Find where the given text appears and provide that cell's center as (X, Y) coordinate. 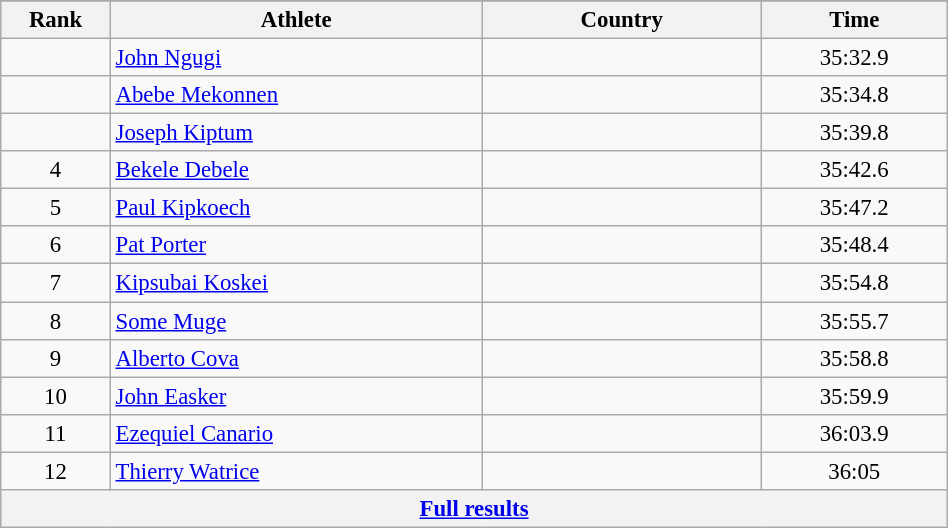
Kipsubai Koskei (296, 283)
Some Muge (296, 321)
Ezequiel Canario (296, 433)
Alberto Cova (296, 358)
9 (56, 358)
John Easker (296, 396)
35:58.8 (854, 358)
4 (56, 170)
35:39.8 (854, 133)
Rank (56, 20)
Time (854, 20)
35:54.8 (854, 283)
7 (56, 283)
35:34.8 (854, 95)
36:05 (854, 471)
35:55.7 (854, 321)
35:48.4 (854, 245)
Athlete (296, 20)
35:42.6 (854, 170)
Thierry Watrice (296, 471)
Paul Kipkoech (296, 208)
8 (56, 321)
Country (622, 20)
35:32.9 (854, 58)
36:03.9 (854, 433)
Full results (474, 509)
Pat Porter (296, 245)
35:47.2 (854, 208)
11 (56, 433)
6 (56, 245)
Abebe Mekonnen (296, 95)
10 (56, 396)
35:59.9 (854, 396)
5 (56, 208)
12 (56, 471)
Joseph Kiptum (296, 133)
John Ngugi (296, 58)
Bekele Debele (296, 170)
